Output the (x, y) coordinate of the center of the cell containing the given text.  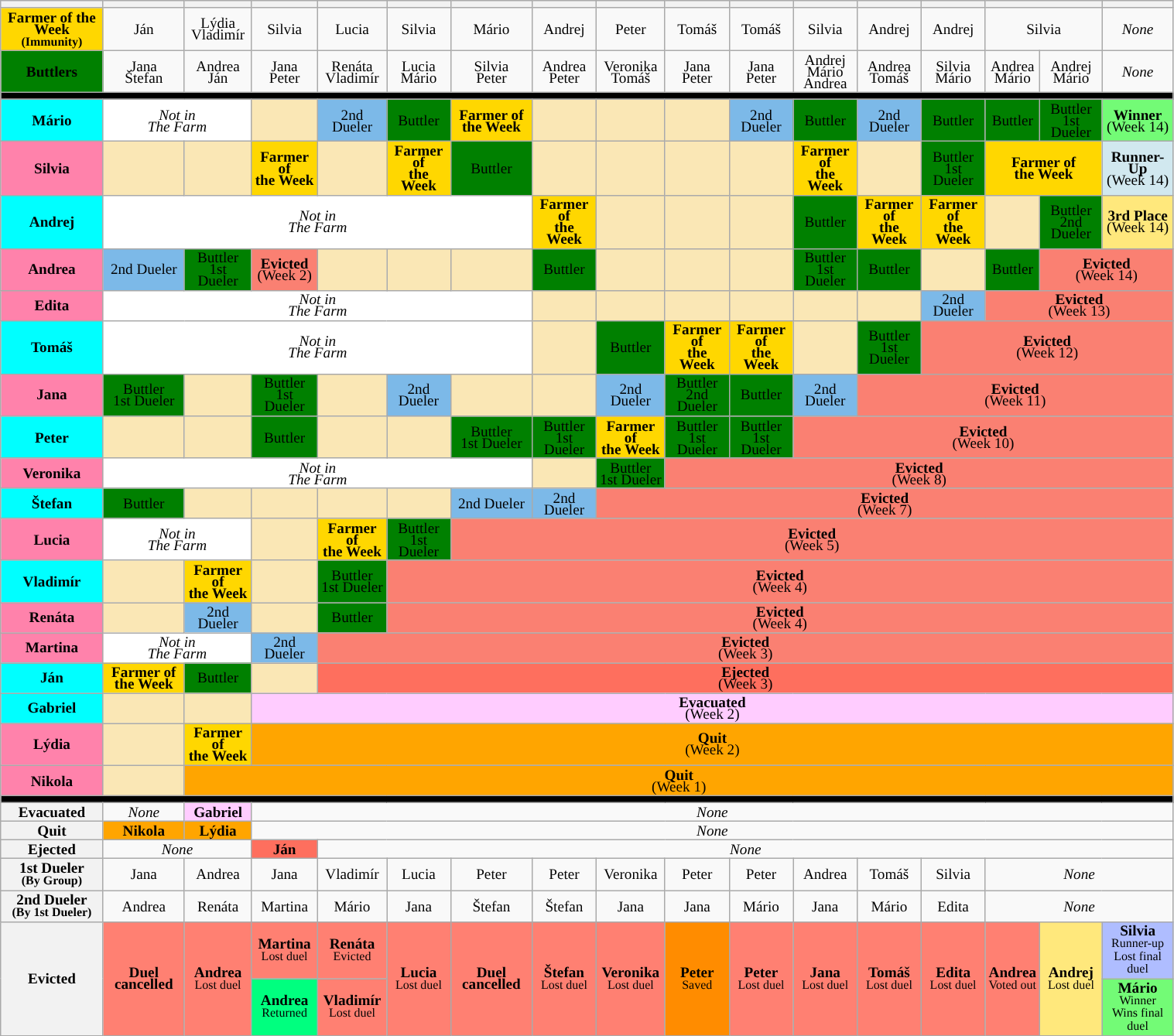
Runner-Up (Week 14) (1138, 169)
Quit (Week 1) (679, 780)
Quit (Week 2) (712, 744)
SilviaMário (953, 71)
3rd Place (Week 14) (1138, 221)
SilviaRunner-upLost final duel (1138, 950)
Quit (52, 830)
AndreaPeter (565, 71)
AndreaJán (217, 71)
VladimírLost duel (351, 1007)
AndreaMário (1012, 71)
Evicted (Week 7) (885, 503)
MartinaLost duel (285, 950)
Ejected (Week 3) (745, 678)
Evicted (Week 14) (1107, 269)
JanaŠtefan (144, 71)
AndreaReturned (285, 1007)
1st Dueler(By Group) (52, 874)
RenátaVladimír (351, 71)
2nd Dueler(By 1st Dueler) (52, 905)
AndreaVoted out (1012, 978)
Evicted (Week 11) (1015, 395)
Buttlers (52, 71)
JanaLost duel (825, 978)
MárioWinnerWins final duel (1138, 1007)
Evicted (Week 13) (1079, 305)
AndreaTomáš (890, 71)
AndrejMárioAndrea (825, 71)
Farmer of the Week(Immunity) (52, 29)
LýdiaVladimír (217, 29)
EditaLost duel (953, 978)
Evicted (Week 12) (1047, 347)
TomášLost duel (890, 978)
Evicted (Week 2) (285, 269)
LuciaMário (419, 71)
PeterLost duel (762, 978)
Evicted (Week 3) (745, 647)
Evicted (Week 10) (983, 437)
Evicted (Week 5) (812, 539)
AndrejMário (1071, 71)
Evicted (52, 978)
VeronikaLost duel (630, 978)
LuciaLost duel (419, 978)
RenátaEvicted (351, 950)
Evacuated (Week 2) (712, 709)
SilviaPeter (491, 71)
AndreaLost duel (217, 978)
Evicted (Week 8) (919, 474)
PeterSaved (697, 978)
VeronikaTomáš (630, 71)
AndrejLost duel (1071, 978)
Evacuated (52, 812)
ŠtefanLost duel (565, 978)
Ejected (52, 850)
Winner (Week 14) (1138, 121)
